Capture the cell that displays the provided text and extract its [x, y] central coordinate. 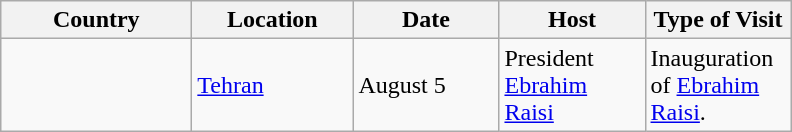
Location [272, 20]
Inauguration of Ebrahim Raisi. [718, 85]
August 5 [426, 85]
Type of Visit [718, 20]
President Ebrahim Raisi [572, 85]
Tehran [272, 85]
Date [426, 20]
Country [96, 20]
Host [572, 20]
